Detect which cell encompasses the target text, then output its (X, Y) center coordinate. 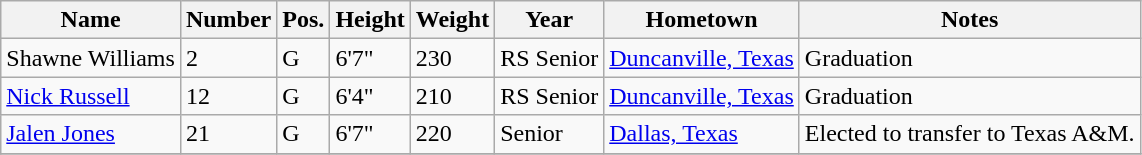
210 (452, 96)
Jalen Jones (91, 134)
Number (228, 20)
21 (228, 134)
Nick Russell (91, 96)
Year (550, 20)
Senior (550, 134)
Height (370, 20)
Hometown (702, 20)
12 (228, 96)
Dallas, Texas (702, 134)
Name (91, 20)
Shawne Williams (91, 58)
2 (228, 58)
Pos. (304, 20)
220 (452, 134)
Elected to transfer to Texas A&M. (970, 134)
Notes (970, 20)
6'4" (370, 96)
Weight (452, 20)
230 (452, 58)
